Return (x, y) of the center of cell containing provided text 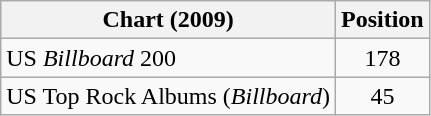
US Top Rock Albums (Billboard) (168, 96)
45 (383, 96)
Chart (2009) (168, 20)
US Billboard 200 (168, 58)
178 (383, 58)
Position (383, 20)
